For the text-containing cell, return its midpoint in [X, Y] coordinate format. 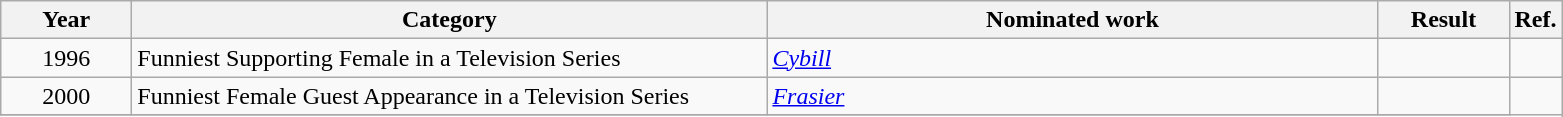
Funniest Supporting Female in a Television Series [450, 58]
Year [66, 20]
1996 [66, 58]
Cybill [1072, 58]
Category [450, 20]
2000 [66, 96]
Frasier [1072, 96]
Nominated work [1072, 20]
Ref. [1536, 20]
Funniest Female Guest Appearance in a Television Series [450, 96]
Result [1444, 20]
